Return [X, Y] of the center of cell containing provided text 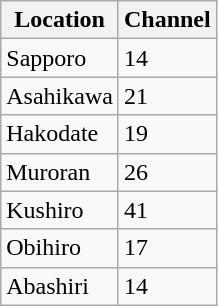
Location [60, 20]
Hakodate [60, 134]
Obihiro [60, 248]
Asahikawa [60, 96]
Kushiro [60, 210]
26 [167, 172]
41 [167, 210]
19 [167, 134]
21 [167, 96]
Muroran [60, 172]
Channel [167, 20]
Sapporo [60, 58]
Abashiri [60, 286]
17 [167, 248]
